Capture the cell that displays the provided text and extract its [x, y] central coordinate. 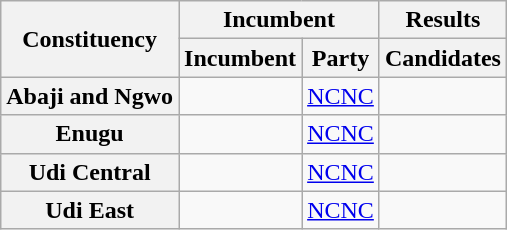
Candidates [442, 58]
Results [442, 20]
Abaji and Ngwo [90, 96]
Udi East [90, 210]
Enugu [90, 134]
Udi Central [90, 172]
Party [341, 58]
Constituency [90, 39]
